Return [x, y] of the center of cell containing provided text 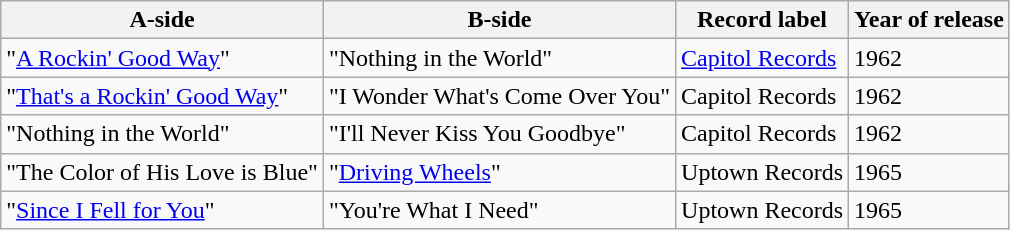
"I Wonder What's Come Over You" [499, 96]
"That's a Rockin' Good Way" [162, 96]
"I'll Never Kiss You Goodbye" [499, 134]
B-side [499, 20]
"A Rockin' Good Way" [162, 58]
"You're What I Need" [499, 210]
A-side [162, 20]
"Driving Wheels" [499, 172]
Record label [762, 20]
"Since I Fell for You" [162, 210]
"The Color of His Love is Blue" [162, 172]
Year of release [930, 20]
